Locate the cell with the specified text and output its [x, y] center coordinate. 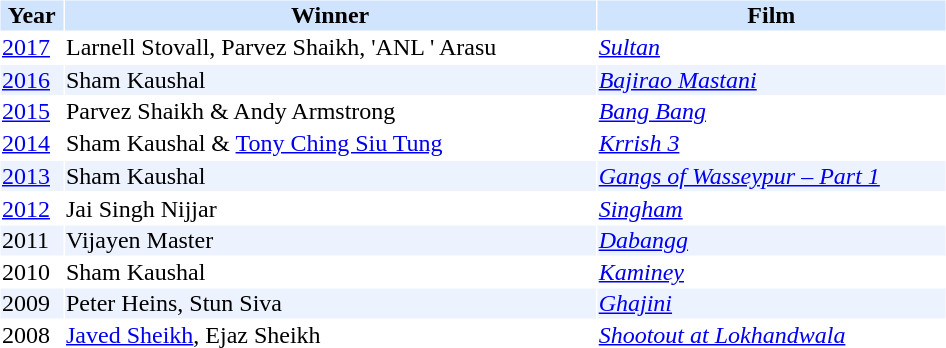
Ghajini [771, 303]
2011 [32, 241]
Parvez Shaikh & Andy Armstrong [330, 111]
2009 [32, 303]
2015 [32, 111]
2013 [32, 176]
Dabangg [771, 241]
Gangs of Wasseypur – Part 1 [771, 176]
Film [771, 15]
Peter Heins, Stun Siva [330, 303]
2010 [32, 272]
Bang Bang [771, 111]
2017 [32, 47]
Krrish 3 [771, 143]
2012 [32, 209]
Bajirao Mastani [771, 80]
Jai Singh Nijjar [330, 209]
Kaminey [771, 272]
Year [32, 15]
Singham [771, 209]
2014 [32, 143]
Winner [330, 15]
Sham Kaushal & Tony Ching Siu Tung [330, 143]
Sultan [771, 47]
Vijayen Master [330, 241]
Larnell Stovall, Parvez Shaikh, 'ANL ' Arasu [330, 47]
2016 [32, 80]
